Provide the (x, y) coordinate of the cell's center where the given text is located.  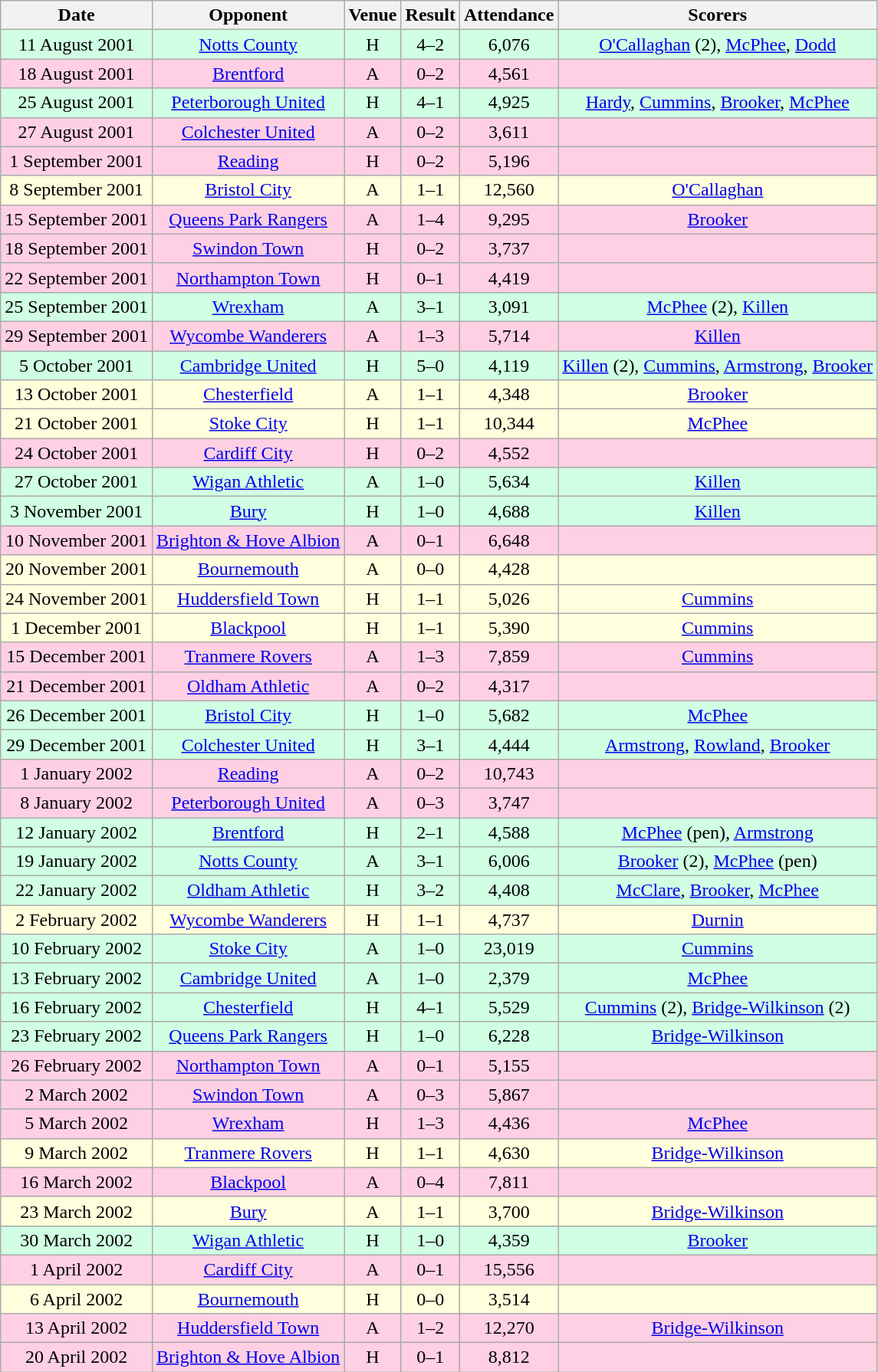
Cummins (2), Bridge-Wilkinson (2) (718, 1007)
6,076 (508, 44)
23 March 2002 (77, 1211)
4–2 (430, 44)
4,630 (508, 1153)
2–1 (430, 832)
3 November 2001 (77, 511)
4,419 (508, 277)
1 April 2002 (77, 1269)
7,811 (508, 1182)
4,408 (508, 891)
2,379 (508, 978)
McPhee (pen), Armstrong (718, 832)
8,812 (508, 1357)
O'Callaghan (718, 190)
6,006 (508, 862)
5 October 2001 (77, 366)
5,390 (508, 628)
Hardy, Cummins, Brooker, McPhee (718, 103)
Armstrong, Rowland, Brooker (718, 744)
Result (430, 15)
3,091 (508, 307)
1 September 2001 (77, 161)
5,155 (508, 1065)
3,611 (508, 132)
Brooker (2), McPhee (pen) (718, 862)
13 October 2001 (77, 395)
7,859 (508, 657)
4,688 (508, 511)
16 February 2002 (77, 1007)
Venue (373, 15)
12,270 (508, 1328)
26 February 2002 (77, 1065)
19 January 2002 (77, 862)
4,552 (508, 453)
6 April 2002 (77, 1299)
10,743 (508, 773)
3,747 (508, 803)
Attendance (508, 15)
3,737 (508, 248)
24 November 2001 (77, 599)
15 December 2001 (77, 657)
5,196 (508, 161)
10,344 (508, 424)
27 October 2001 (77, 482)
12,560 (508, 190)
2 March 2002 (77, 1095)
23,019 (508, 949)
4,428 (508, 569)
Scorers (718, 15)
9 March 2002 (77, 1153)
22 January 2002 (77, 891)
15,556 (508, 1269)
4,925 (508, 103)
22 September 2001 (77, 277)
4,119 (508, 366)
5,867 (508, 1095)
26 December 2001 (77, 715)
4,561 (508, 74)
11 August 2001 (77, 44)
9,295 (508, 219)
10 February 2002 (77, 949)
O'Callaghan (2), McPhee, Dodd (718, 44)
21 December 2001 (77, 686)
1 December 2001 (77, 628)
4,737 (508, 920)
1 January 2002 (77, 773)
8 January 2002 (77, 803)
4,348 (508, 395)
29 December 2001 (77, 744)
15 September 2001 (77, 219)
1–2 (430, 1328)
0–4 (430, 1182)
13 February 2002 (77, 978)
McPhee (2), Killen (718, 307)
2 February 2002 (77, 920)
3,514 (508, 1299)
3,700 (508, 1211)
18 September 2001 (77, 248)
25 August 2001 (77, 103)
4,317 (508, 686)
3–2 (430, 891)
5,529 (508, 1007)
30 March 2002 (77, 1240)
McClare, Brooker, McPhee (718, 891)
Date (77, 15)
21 October 2001 (77, 424)
12 January 2002 (77, 832)
1–4 (430, 219)
29 September 2001 (77, 336)
24 October 2001 (77, 453)
27 August 2001 (77, 132)
4,444 (508, 744)
4,436 (508, 1124)
13 April 2002 (77, 1328)
Opponent (248, 15)
4,359 (508, 1240)
6,228 (508, 1036)
16 March 2002 (77, 1182)
8 September 2001 (77, 190)
23 February 2002 (77, 1036)
10 November 2001 (77, 540)
25 September 2001 (77, 307)
18 August 2001 (77, 74)
5,682 (508, 715)
Killen (2), Cummins, Armstrong, Brooker (718, 366)
6,648 (508, 540)
5 March 2002 (77, 1124)
20 April 2002 (77, 1357)
5,026 (508, 599)
20 November 2001 (77, 569)
5–0 (430, 366)
4,588 (508, 832)
Durnin (718, 920)
5,634 (508, 482)
5,714 (508, 336)
